Detect which cell encompasses the target text, then output its [X, Y] center coordinate. 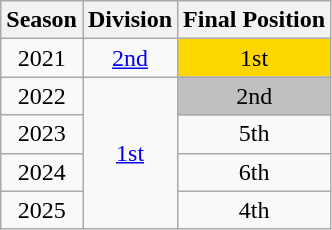
2024 [42, 172]
4th [254, 210]
2022 [42, 96]
Division [130, 20]
2025 [42, 210]
2021 [42, 58]
Final Position [254, 20]
Season [42, 20]
5th [254, 134]
2023 [42, 134]
6th [254, 172]
